Search for the cell housing the specified text and yield its (x, y) center coordinate. 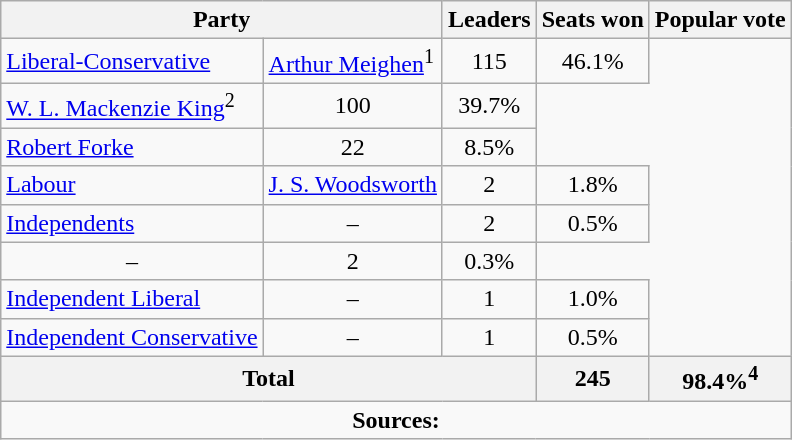
Total (268, 378)
8.5% (489, 147)
Leaders (489, 20)
Popular vote (720, 20)
100 (352, 106)
46.1% (592, 62)
0.3% (489, 261)
Labour (132, 185)
245 (592, 378)
Arthur Meighen1 (352, 62)
Robert Forke (132, 147)
115 (489, 62)
J. S. Woodsworth (352, 185)
Independents (132, 223)
Liberal-Conservative (132, 62)
1.8% (592, 185)
Seats won (592, 20)
22 (352, 147)
Sources: (396, 420)
1.0% (592, 299)
W. L. Mackenzie King2 (132, 106)
98.4%4 (720, 378)
39.7% (489, 106)
Party (222, 20)
Independent Liberal (132, 299)
Independent Conservative (132, 337)
